Extract the (X, Y) coordinate from the center of the cell holding the provided text.  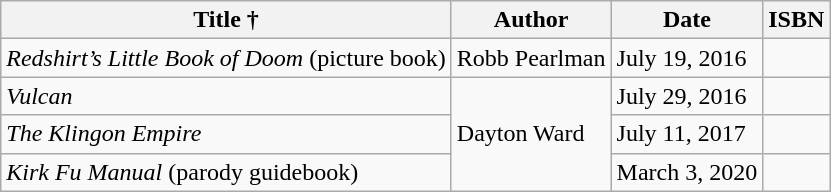
Vulcan (226, 96)
March 3, 2020 (687, 172)
The Klingon Empire (226, 134)
July 11, 2017 (687, 134)
ISBN (796, 20)
Title † (226, 20)
Robb Pearlman (531, 58)
July 19, 2016 (687, 58)
Dayton Ward (531, 134)
Redshirt’s Little Book of Doom (picture book) (226, 58)
Kirk Fu Manual (parody guidebook) (226, 172)
Author (531, 20)
Date (687, 20)
July 29, 2016 (687, 96)
